Output the [x, y] coordinate of the center of the cell containing the given text.  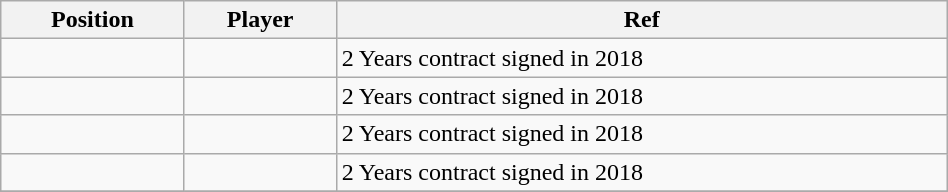
Ref [642, 20]
Player [260, 20]
Position [92, 20]
